Determine the (X, Y) coordinate at the center of the cell enclosing the given text.  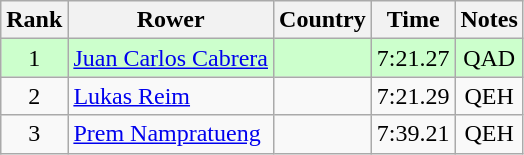
Prem Nampratueng (171, 134)
7:21.29 (413, 96)
7:21.27 (413, 58)
Notes (489, 20)
3 (34, 134)
Rank (34, 20)
Rower (171, 20)
Time (413, 20)
Lukas Reim (171, 96)
Country (323, 20)
QAD (489, 58)
2 (34, 96)
1 (34, 58)
Juan Carlos Cabrera (171, 58)
7:39.21 (413, 134)
